Find where the given text appears and provide that cell's center as [X, Y] coordinate. 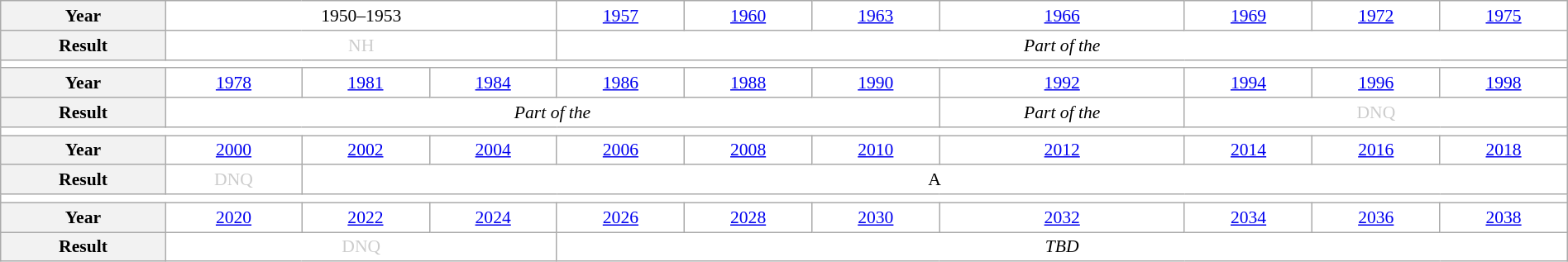
2020 [233, 217]
A [935, 180]
2000 [233, 150]
1957 [620, 16]
1966 [1062, 16]
1986 [620, 83]
1998 [1503, 83]
2014 [1248, 150]
1978 [233, 83]
2024 [493, 217]
1963 [876, 16]
1981 [366, 83]
2038 [1503, 217]
2032 [1062, 217]
2004 [493, 150]
2016 [1376, 150]
NH [361, 45]
1994 [1248, 83]
2022 [366, 217]
1969 [1248, 16]
1990 [876, 83]
2026 [620, 217]
TBD [1062, 247]
1950–1953 [361, 16]
1972 [1376, 16]
2018 [1503, 150]
2010 [876, 150]
2012 [1062, 150]
2028 [748, 217]
2008 [748, 150]
1960 [748, 16]
1984 [493, 83]
2034 [1248, 217]
1988 [748, 83]
2030 [876, 217]
1996 [1376, 83]
1975 [1503, 16]
2036 [1376, 217]
2006 [620, 150]
2002 [366, 150]
1992 [1062, 83]
